Find where the given text appears and provide that cell's center as [x, y] coordinate. 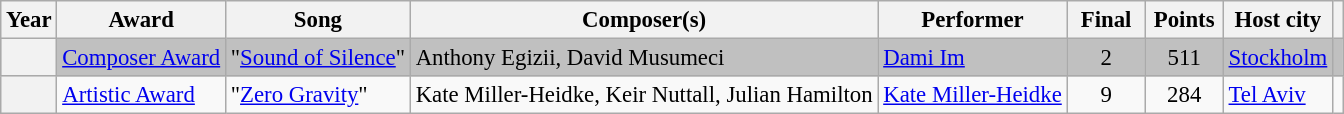
Performer [972, 20]
Song [318, 20]
Award [142, 20]
9 [1106, 95]
2 [1106, 58]
"Sound of Silence" [318, 58]
Anthony Egizii, David Musumeci [644, 58]
284 [1184, 95]
Kate Miller-Heidke, Keir Nuttall, Julian Hamilton [644, 95]
Stockholm [1278, 58]
Dami Im [972, 58]
Composer Award [142, 58]
Points [1184, 20]
Year [29, 20]
"Zero Gravity" [318, 95]
Host city [1278, 20]
Composer(s) [644, 20]
Final [1106, 20]
Tel Aviv [1278, 95]
511 [1184, 58]
Artistic Award [142, 95]
Kate Miller-Heidke [972, 95]
